Search for the cell housing the specified text and yield its [X, Y] center coordinate. 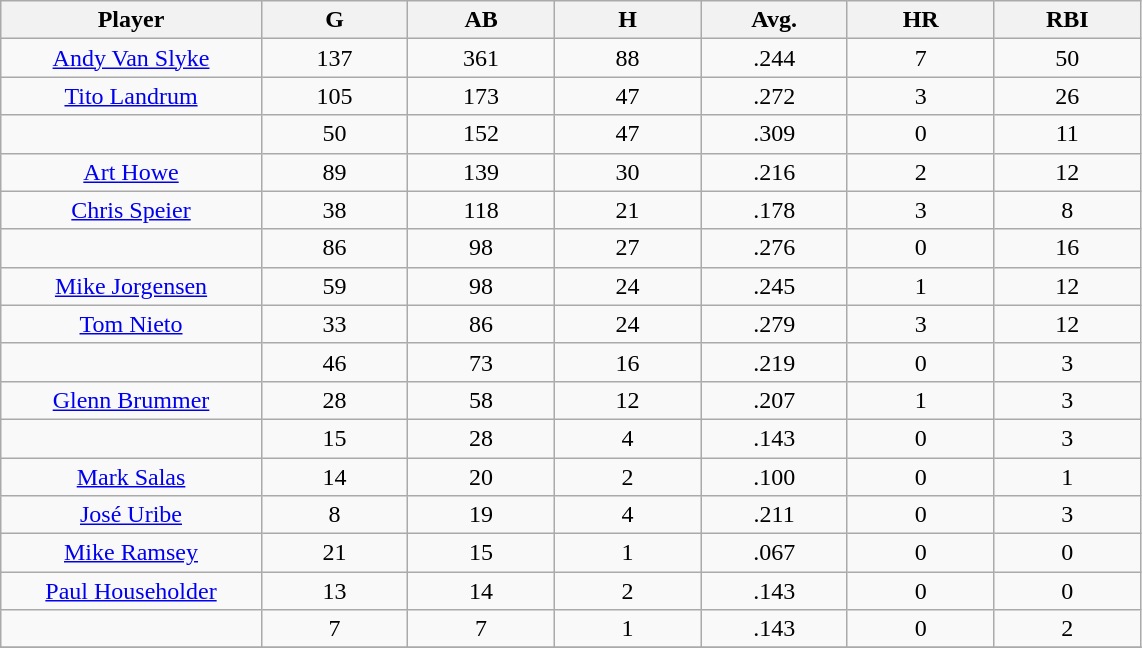
.211 [774, 515]
73 [482, 362]
.219 [774, 362]
.279 [774, 324]
173 [482, 96]
118 [482, 210]
.276 [774, 248]
11 [1068, 134]
33 [334, 324]
Tom Nieto [132, 324]
139 [482, 172]
Tito Landrum [132, 96]
89 [334, 172]
105 [334, 96]
HR [920, 20]
Mark Salas [132, 477]
46 [334, 362]
G [334, 20]
.207 [774, 400]
Mike Jorgensen [132, 286]
26 [1068, 96]
.100 [774, 477]
27 [628, 248]
152 [482, 134]
.245 [774, 286]
88 [628, 58]
Chris Speier [132, 210]
20 [482, 477]
.272 [774, 96]
.244 [774, 58]
José Uribe [132, 515]
Player [132, 20]
.216 [774, 172]
59 [334, 286]
.178 [774, 210]
Andy Van Slyke [132, 58]
19 [482, 515]
58 [482, 400]
Mike Ramsey [132, 553]
Glenn Brummer [132, 400]
.309 [774, 134]
AB [482, 20]
H [628, 20]
.067 [774, 553]
30 [628, 172]
RBI [1068, 20]
38 [334, 210]
Art Howe [132, 172]
137 [334, 58]
361 [482, 58]
13 [334, 591]
Paul Householder [132, 591]
Avg. [774, 20]
